Extract the (x, y) coordinate from the center of the cell holding the provided text.  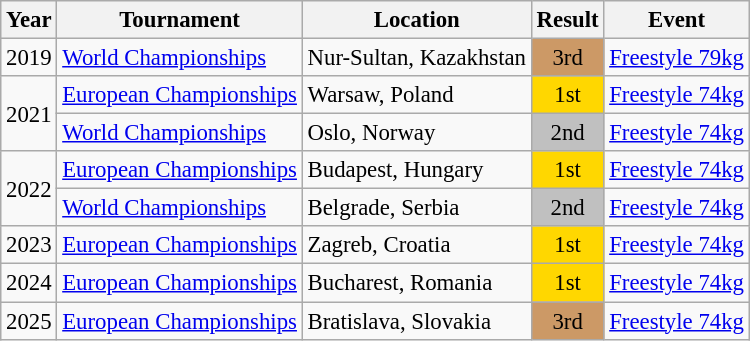
Belgrade, Serbia (416, 208)
Bucharest, Romania (416, 283)
2022 (29, 188)
2023 (29, 245)
2025 (29, 321)
Bratislava, Slovakia (416, 321)
2021 (29, 114)
2019 (29, 58)
2024 (29, 283)
Nur-Sultan, Kazakhstan (416, 58)
Event (676, 20)
Freestyle 79kg (676, 58)
Oslo, Norway (416, 133)
Location (416, 20)
Tournament (180, 20)
Zagreb, Croatia (416, 245)
Budapest, Hungary (416, 170)
Year (29, 20)
Result (568, 20)
Warsaw, Poland (416, 95)
